Capture the cell that displays the provided text and extract its [X, Y] central coordinate. 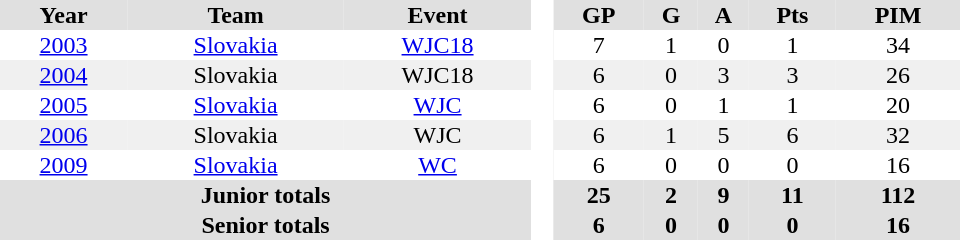
20 [898, 105]
32 [898, 135]
G [671, 15]
GP [600, 15]
2006 [64, 135]
Event [438, 15]
26 [898, 75]
Pts [792, 15]
5 [724, 135]
7 [600, 45]
2005 [64, 105]
Team [236, 15]
WC [438, 165]
PIM [898, 15]
Junior totals [266, 195]
25 [600, 195]
9 [724, 195]
A [724, 15]
Year [64, 15]
34 [898, 45]
2004 [64, 75]
11 [792, 195]
2009 [64, 165]
2003 [64, 45]
Senior totals [266, 225]
2 [671, 195]
112 [898, 195]
